Provide the [x, y] coordinate of the cell's center where the given text is located.  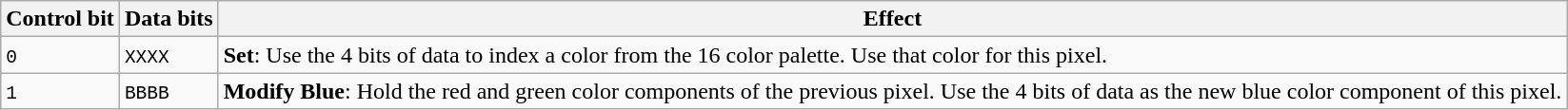
Data bits [169, 19]
BBBB [169, 91]
Control bit [61, 19]
Modify Blue: Hold the red and green color components of the previous pixel. Use the 4 bits of data as the new blue color component of this pixel. [893, 91]
Set: Use the 4 bits of data to index a color from the 16 color palette. Use that color for this pixel. [893, 55]
Effect [893, 19]
0 [61, 55]
XXXX [169, 55]
1 [61, 91]
